Pinpoint the cell where the given text exists, returning its [x, y] midpoint coordinate. 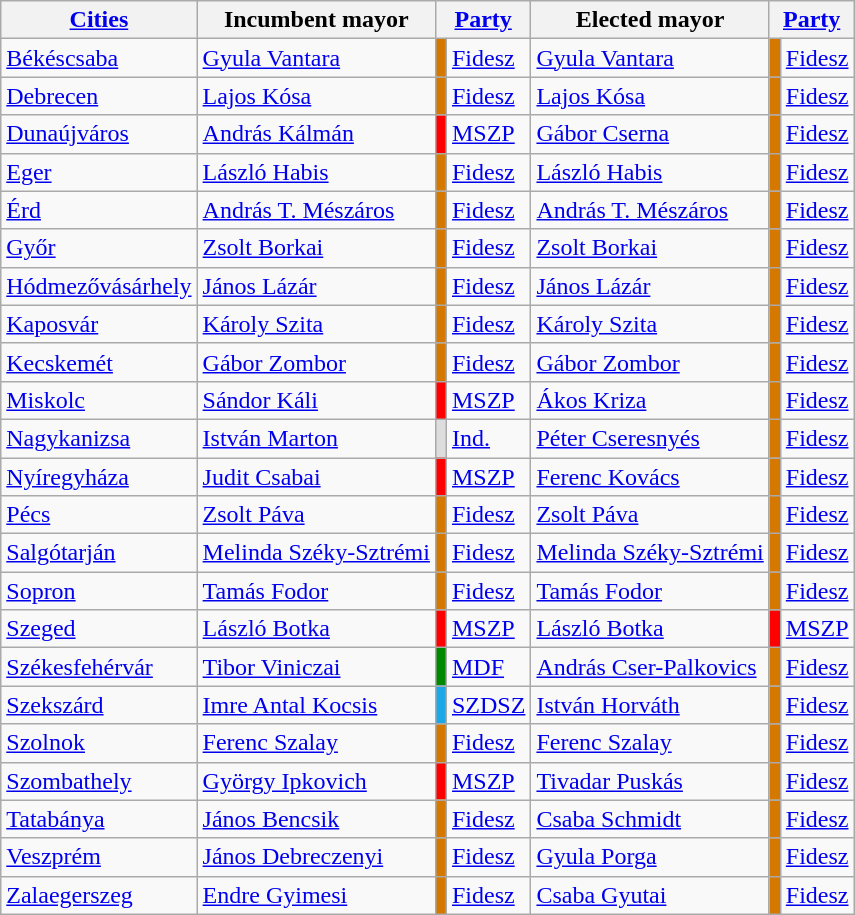
Hódmezővásárhely [99, 286]
Csaba Schmidt [650, 819]
Cities [99, 20]
Imre Antal Kocsis [316, 705]
Érd [99, 210]
István Marton [316, 438]
Miskolc [99, 400]
Gyula Porga [650, 857]
Pécs [99, 515]
Gábor Cserna [650, 134]
Szeged [99, 629]
Elected mayor [650, 20]
Dunaújváros [99, 134]
Nagykanizsa [99, 438]
András Cser-Palkovics [650, 667]
Tivadar Puskás [650, 781]
Kaposvár [99, 324]
András Kálmán [316, 134]
Sopron [99, 591]
Ind. [488, 438]
Judit Csabai [316, 477]
Szolnok [99, 743]
Péter Cseresnyés [650, 438]
Endre Gyimesi [316, 895]
Ferenc Kovács [650, 477]
Kecskemét [99, 362]
Ákos Kriza [650, 400]
SZDSZ [488, 705]
Nyíregyháza [99, 477]
Csaba Gyutai [650, 895]
Békéscsaba [99, 58]
György Ipkovich [316, 781]
Incumbent mayor [316, 20]
Szombathely [99, 781]
Tatabánya [99, 819]
Eger [99, 172]
Sándor Káli [316, 400]
Debrecen [99, 96]
Székesfehérvár [99, 667]
Zalaegerszeg [99, 895]
István Horváth [650, 705]
MDF [488, 667]
János Debreczenyi [316, 857]
János Bencsik [316, 819]
Győr [99, 248]
Salgótarján [99, 553]
Veszprém [99, 857]
Tibor Viniczai [316, 667]
Szekszárd [99, 705]
